Return (x, y) of the center of cell containing provided text 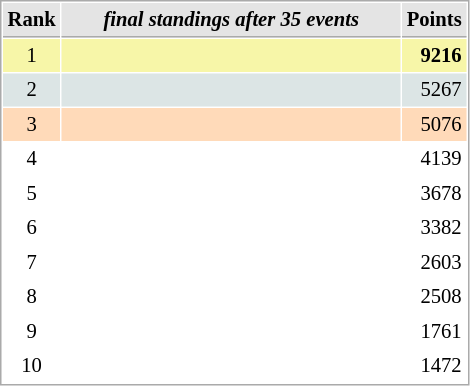
7 (32, 262)
3382 (434, 228)
5267 (434, 90)
9 (32, 332)
6 (32, 228)
4139 (434, 158)
9216 (434, 56)
Points (434, 20)
1761 (434, 332)
5076 (434, 124)
1472 (434, 366)
3678 (434, 194)
8 (32, 296)
10 (32, 366)
2508 (434, 296)
3 (32, 124)
5 (32, 194)
4 (32, 158)
1 (32, 56)
final standings after 35 events (232, 20)
Rank (32, 20)
2603 (434, 262)
2 (32, 90)
